Detect which cell encompasses the target text, then output its [x, y] center coordinate. 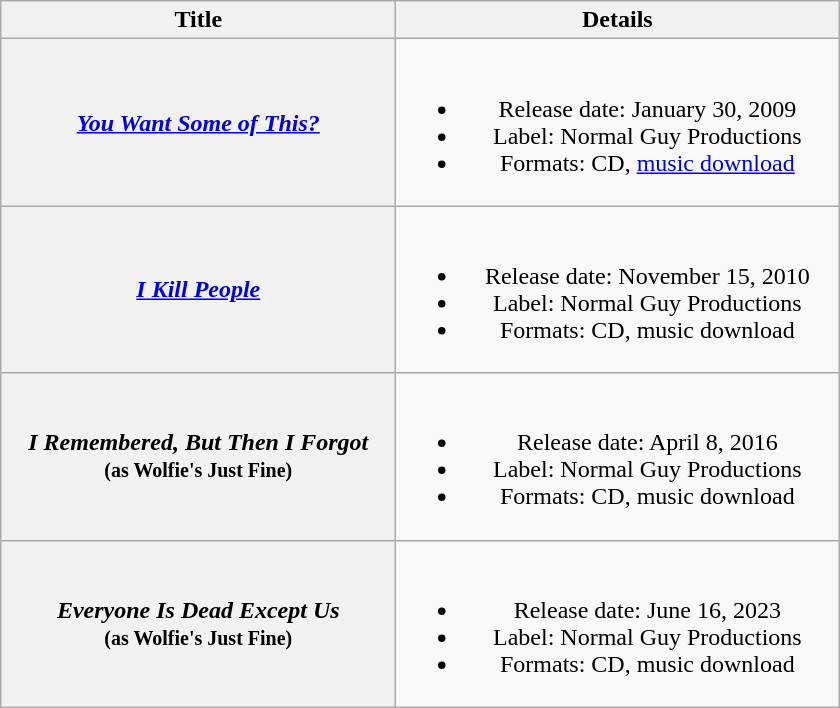
Details [618, 20]
Title [198, 20]
You Want Some of This? [198, 122]
I Kill People [198, 290]
Release date: April 8, 2016Label: Normal Guy ProductionsFormats: CD, music download [618, 456]
Release date: January 30, 2009Label: Normal Guy ProductionsFormats: CD, music download [618, 122]
Release date: June 16, 2023Label: Normal Guy ProductionsFormats: CD, music download [618, 624]
I Remembered, But Then I Forgot (as Wolfie's Just Fine) [198, 456]
Everyone Is Dead Except Us(as Wolfie's Just Fine) [198, 624]
Release date: November 15, 2010Label: Normal Guy ProductionsFormats: CD, music download [618, 290]
